Determine the [x, y] coordinate at the center of the cell enclosing the given text.  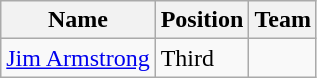
Position [202, 20]
Jim Armstrong [78, 58]
Name [78, 20]
Third [202, 58]
Team [283, 20]
